Locate the cell with the specified text and output its (x, y) center coordinate. 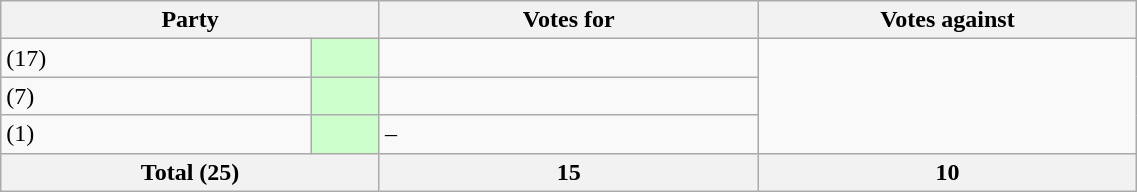
(1) (156, 134)
– (568, 134)
Votes against (948, 20)
(17) (156, 58)
10 (948, 172)
Votes for (568, 20)
15 (568, 172)
(7) (156, 96)
Party (190, 20)
Total (25) (190, 172)
